Capture the cell that displays the provided text and extract its (x, y) central coordinate. 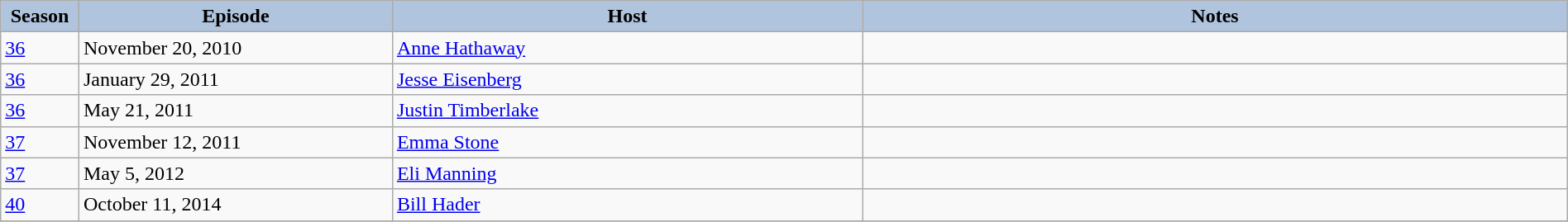
Episode (235, 17)
October 11, 2014 (235, 205)
Host (627, 17)
Notes (1216, 17)
Season (40, 17)
Eli Manning (627, 173)
Anne Hathaway (627, 48)
January 29, 2011 (235, 79)
40 (40, 205)
November 12, 2011 (235, 142)
May 5, 2012 (235, 173)
Jesse Eisenberg (627, 79)
November 20, 2010 (235, 48)
Bill Hader (627, 205)
Justin Timberlake (627, 111)
May 21, 2011 (235, 111)
Emma Stone (627, 142)
